Determine the [X, Y] coordinate at the center of the cell enclosing the given text.  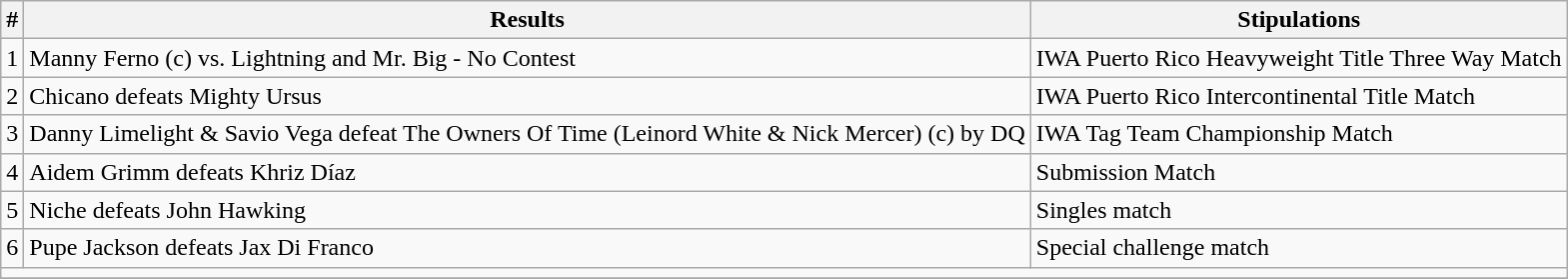
Manny Ferno (c) vs. Lightning and Mr. Big - No Contest [528, 58]
1 [12, 58]
6 [12, 248]
Submission Match [1299, 172]
# [12, 20]
4 [12, 172]
IWA Tag Team Championship Match [1299, 134]
Pupe Jackson defeats Jax Di Franco [528, 248]
3 [12, 134]
Singles match [1299, 210]
Chicano defeats Mighty Ursus [528, 96]
Stipulations [1299, 20]
5 [12, 210]
Aidem Grimm defeats Khriz Díaz [528, 172]
IWA Puerto Rico Intercontinental Title Match [1299, 96]
Niche defeats John Hawking [528, 210]
2 [12, 96]
Results [528, 20]
Danny Limelight & Savio Vega defeat The Owners Of Time (Leinord White & Nick Mercer) (c) by DQ [528, 134]
IWA Puerto Rico Heavyweight Title Three Way Match [1299, 58]
Special challenge match [1299, 248]
